From the cell containing the given text, extract its center point as (x, y) coordinate. 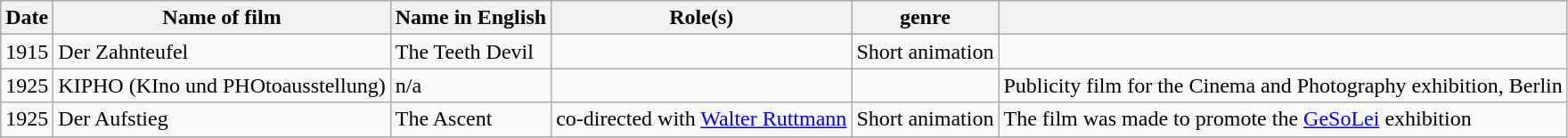
Name of film (222, 18)
KIPHO (KIno und PHOtoausstellung) (222, 85)
1915 (27, 52)
Role(s) (702, 18)
The Teeth Devil (470, 52)
Der Zahnteufel (222, 52)
The film was made to promote the GeSoLei exhibition (1283, 119)
Publicity film for the Cinema and Photography exhibition, Berlin (1283, 85)
Date (27, 18)
n/a (470, 85)
genre (925, 18)
The Ascent (470, 119)
Der Aufstieg (222, 119)
Name in English (470, 18)
co-directed with Walter Ruttmann (702, 119)
